Provide the [x, y] coordinate of the cell's center where the given text is located.  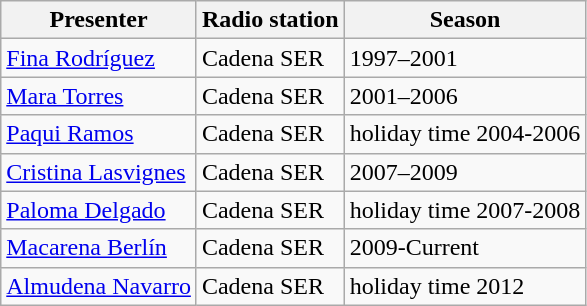
Macarena Berlín [99, 248]
Almudena Navarro [99, 286]
Mara Torres [99, 96]
holiday time 2004-2006 [465, 134]
Presenter [99, 20]
2007–2009 [465, 172]
Paloma Delgado [99, 210]
Cristina Lasvignes [99, 172]
holiday time 2007-2008 [465, 210]
2009-Current [465, 248]
Radio station [270, 20]
holiday time 2012 [465, 286]
Paqui Ramos [99, 134]
Season [465, 20]
Fina Rodríguez [99, 58]
1997–2001 [465, 58]
2001–2006 [465, 96]
